Search for the cell housing the specified text and yield its (X, Y) center coordinate. 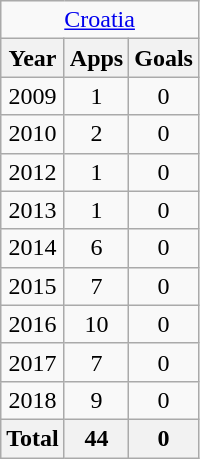
6 (96, 248)
Apps (96, 58)
2016 (33, 324)
2 (96, 134)
9 (96, 400)
2010 (33, 134)
Total (33, 438)
2015 (33, 286)
Goals (164, 58)
44 (96, 438)
Croatia (100, 20)
2014 (33, 248)
2017 (33, 362)
Year (33, 58)
2013 (33, 210)
2012 (33, 172)
2018 (33, 400)
10 (96, 324)
2009 (33, 96)
